Locate the cell with the specified text and output its [x, y] center coordinate. 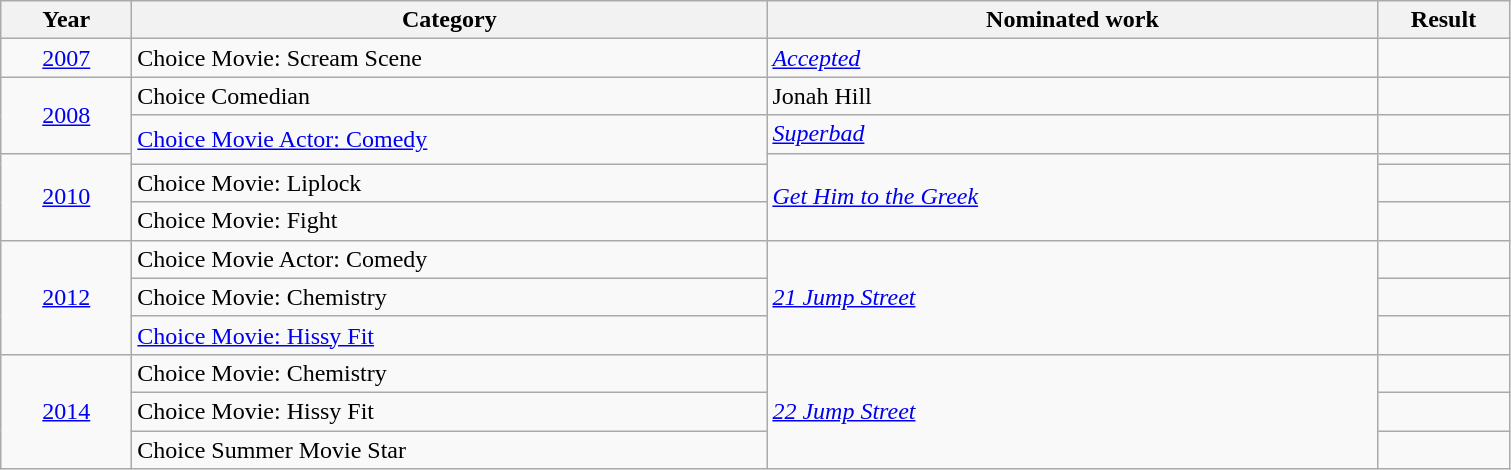
Year [66, 20]
Nominated work [1072, 20]
Choice Movie: Fight [450, 221]
21 Jump Street [1072, 297]
Accepted [1072, 58]
Choice Movie: Scream Scene [450, 58]
Category [450, 20]
2012 [66, 297]
2007 [66, 58]
Get Him to the Greek [1072, 196]
Superbad [1072, 134]
Result [1444, 20]
Choice Movie: Liplock [450, 183]
2008 [66, 115]
Choice Summer Movie Star [450, 449]
Jonah Hill [1072, 96]
22 Jump Street [1072, 411]
2010 [66, 196]
Choice Comedian [450, 96]
2014 [66, 411]
